Output the [x, y] coordinate of the center of the cell containing the given text.  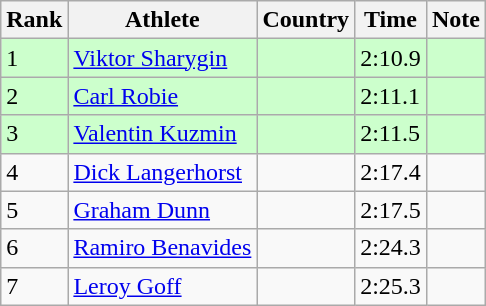
Rank [34, 20]
Athlete [162, 20]
Ramiro Benavides [162, 248]
Dick Langerhorst [162, 172]
2:17.4 [391, 172]
2:11.5 [391, 134]
Graham Dunn [162, 210]
3 [34, 134]
Country [306, 20]
5 [34, 210]
4 [34, 172]
6 [34, 248]
2 [34, 96]
Viktor Sharygin [162, 58]
Time [391, 20]
7 [34, 286]
Valentin Kuzmin [162, 134]
Leroy Goff [162, 286]
Carl Robie [162, 96]
2:11.1 [391, 96]
2:10.9 [391, 58]
2:24.3 [391, 248]
1 [34, 58]
2:25.3 [391, 286]
2:17.5 [391, 210]
Note [456, 20]
